Search for the cell housing the specified text and yield its (X, Y) center coordinate. 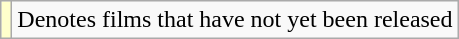
Denotes films that have not yet been released (235, 20)
